From the cell containing the given text, extract its center point as [x, y] coordinate. 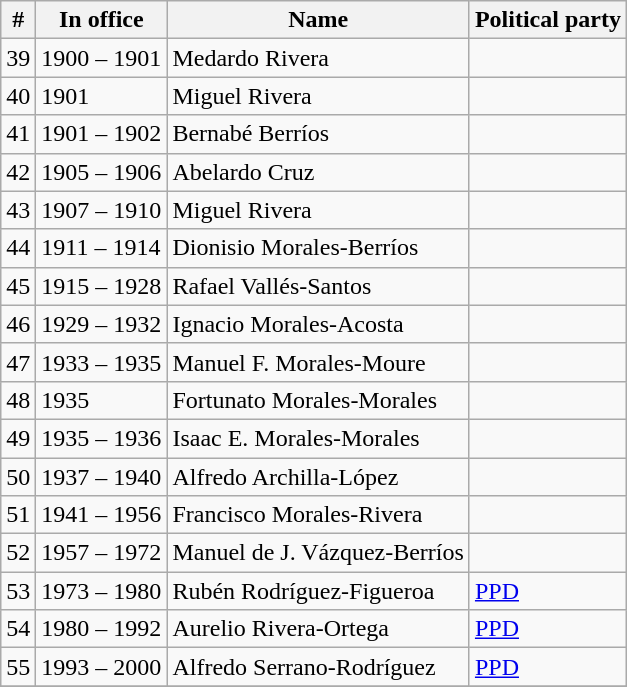
43 [18, 210]
In office [102, 20]
Abelardo Cruz [318, 172]
Alfredo Archilla-López [318, 477]
51 [18, 515]
1937 – 1940 [102, 477]
1957 – 1972 [102, 553]
Name [318, 20]
50 [18, 477]
1915 – 1928 [102, 286]
Ignacio Morales-Acosta [318, 324]
Rubén Rodríguez-Figueroa [318, 591]
49 [18, 438]
42 [18, 172]
41 [18, 134]
45 [18, 286]
52 [18, 553]
Medardo Rivera [318, 58]
1933 – 1935 [102, 362]
Manuel de J. Vázquez-Berríos [318, 553]
Rafael Vallés-Santos [318, 286]
1905 – 1906 [102, 172]
47 [18, 362]
Bernabé Berríos [318, 134]
40 [18, 96]
48 [18, 400]
1901 [102, 96]
1993 – 2000 [102, 667]
1929 – 1932 [102, 324]
55 [18, 667]
1900 – 1901 [102, 58]
39 [18, 58]
Fortunato Morales-Morales [318, 400]
1935 – 1936 [102, 438]
Isaac E. Morales-Morales [318, 438]
1973 – 1980 [102, 591]
46 [18, 324]
1935 [102, 400]
Alfredo Serrano-Rodríguez [318, 667]
44 [18, 248]
1911 – 1914 [102, 248]
1907 – 1910 [102, 210]
54 [18, 629]
Manuel F. Morales-Moure [318, 362]
1941 – 1956 [102, 515]
53 [18, 591]
# [18, 20]
Dionisio Morales-Berríos [318, 248]
Aurelio Rivera-Ortega [318, 629]
Political party [548, 20]
1980 – 1992 [102, 629]
Francisco Morales-Rivera [318, 515]
1901 – 1902 [102, 134]
